Return (X, Y) of the center of cell containing provided text 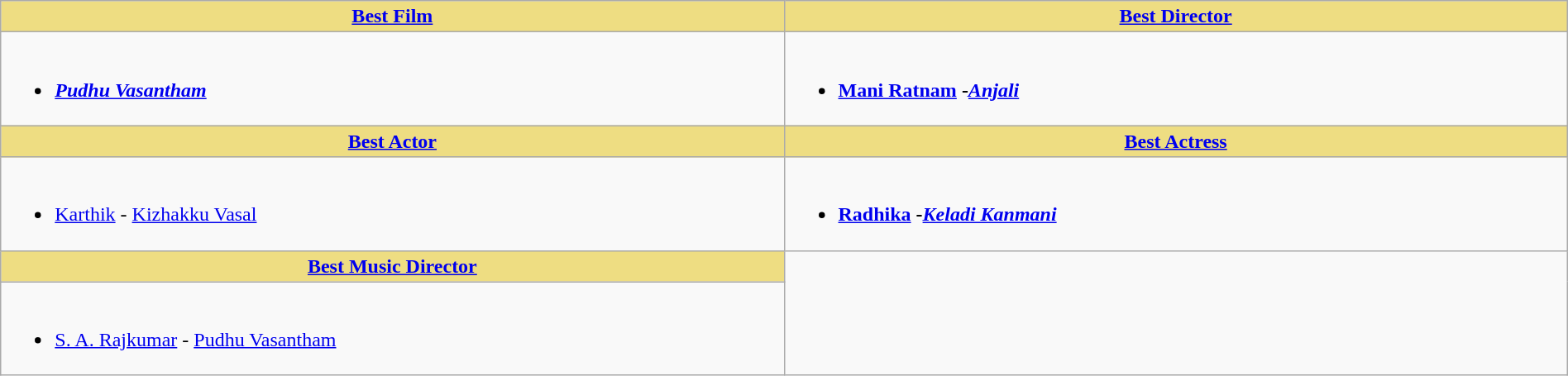
Karthik - Kizhakku Vasal (392, 203)
Pudhu Vasantham (392, 79)
Best Director (1176, 17)
Best Actress (1176, 141)
Best Film (392, 17)
S. A. Rajkumar - Pudhu Vasantham (392, 329)
Best Actor (392, 141)
Best Music Director (392, 266)
Mani Ratnam -Anjali (1176, 79)
Radhika -Keladi Kanmani (1176, 203)
